Search for the cell housing the specified text and yield its [x, y] center coordinate. 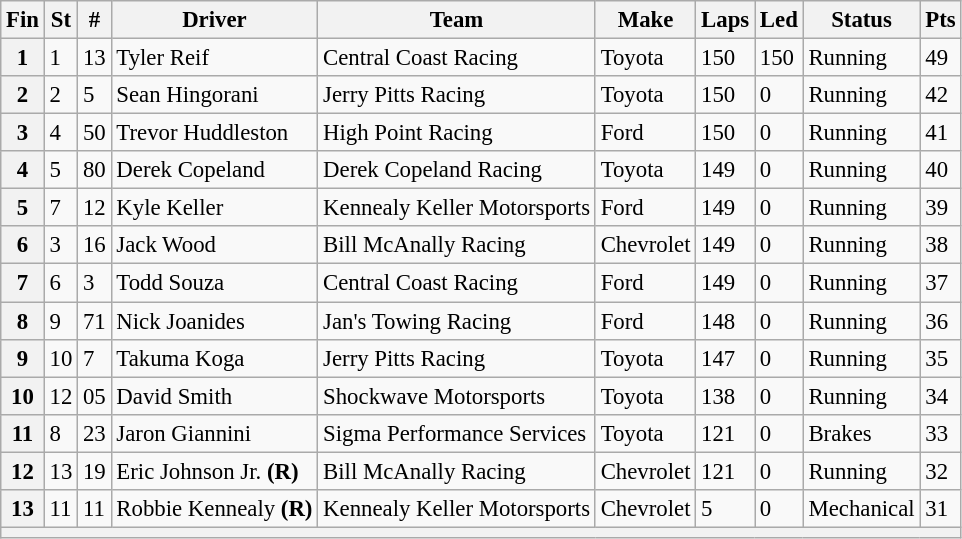
41 [940, 133]
Jack Wood [214, 245]
High Point Racing [457, 133]
Jan's Towing Racing [457, 321]
Fin [23, 20]
147 [726, 358]
Led [780, 20]
Team [457, 20]
50 [94, 133]
49 [940, 58]
Driver [214, 20]
# [94, 20]
Robbie Kennealy (R) [214, 509]
39 [940, 208]
Derek Copeland Racing [457, 170]
Todd Souza [214, 283]
Laps [726, 20]
138 [726, 396]
31 [940, 509]
Pts [940, 20]
16 [94, 245]
Takuma Koga [214, 358]
05 [94, 396]
Trevor Huddleston [214, 133]
Make [645, 20]
33 [940, 433]
40 [940, 170]
Nick Joanides [214, 321]
38 [940, 245]
Eric Johnson Jr. (R) [214, 471]
32 [940, 471]
42 [940, 95]
Derek Copeland [214, 170]
Status [862, 20]
35 [940, 358]
Shockwave Motorsports [457, 396]
Jaron Giannini [214, 433]
Tyler Reif [214, 58]
Kyle Keller [214, 208]
Sigma Performance Services [457, 433]
71 [94, 321]
80 [94, 170]
Sean Hingorani [214, 95]
Mechanical [862, 509]
148 [726, 321]
19 [94, 471]
David Smith [214, 396]
Brakes [862, 433]
36 [940, 321]
St [60, 20]
23 [94, 433]
37 [940, 283]
34 [940, 396]
